Find where the given text appears and provide that cell's center as (x, y) coordinate. 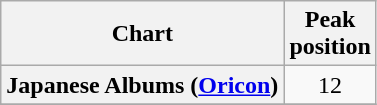
Japanese Albums (Oricon) (142, 85)
Peakposition (330, 34)
Chart (142, 34)
12 (330, 85)
